Identify which cell holds the provided text, then report its [x, y] central coordinate. 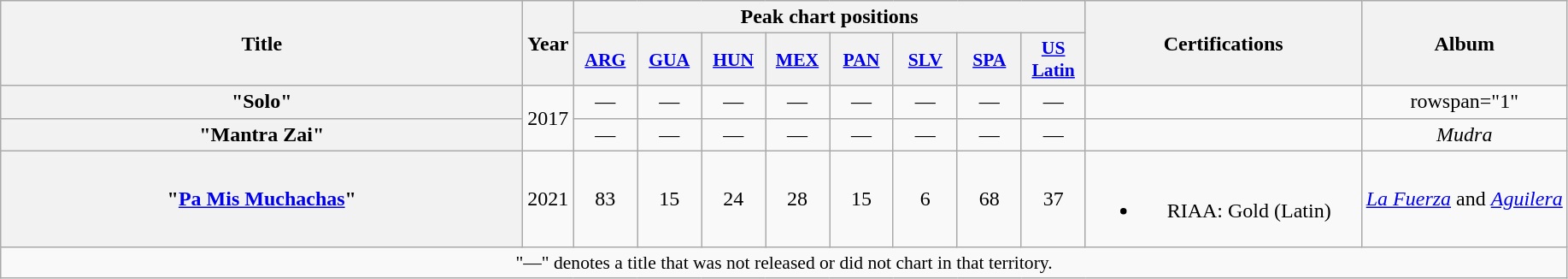
2021 [549, 199]
2017 [549, 118]
USLatin [1053, 60]
"—" denotes a title that was not released or did not chart in that territory. [784, 263]
Year [549, 43]
ARG [605, 60]
HUN [733, 60]
Title [261, 43]
SLV [925, 60]
GUA [670, 60]
Album [1465, 43]
28 [798, 199]
"Pa Mis Muchachas" [261, 199]
Peak chart positions [829, 17]
rowspan="1" [1465, 102]
37 [1053, 199]
Certifications [1224, 43]
RIAA: Gold (Latin) [1224, 199]
"Mantra Zai" [261, 134]
"Solo" [261, 102]
6 [925, 199]
PAN [861, 60]
Mudra [1465, 134]
La Fuerza and Aguilera [1465, 199]
SPA [990, 60]
83 [605, 199]
MEX [798, 60]
24 [733, 199]
68 [990, 199]
